Provide the [X, Y] coordinate of the cell's center where the given text is located.  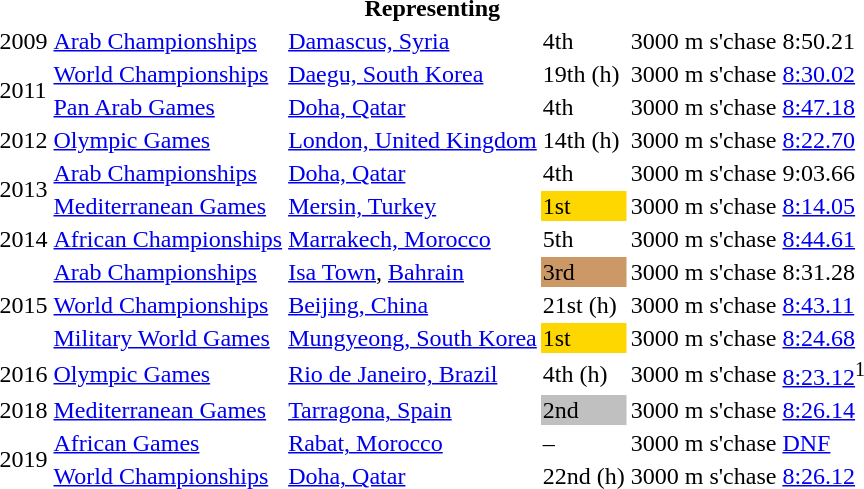
2nd [584, 410]
African Games [168, 443]
Beijing, China [413, 305]
Pan Arab Games [168, 107]
Isa Town, Bahrain [413, 272]
London, United Kingdom [413, 140]
19th (h) [584, 74]
4th (h) [584, 374]
21st (h) [584, 305]
Rabat, Morocco [413, 443]
Mungyeong, South Korea [413, 338]
Tarragona, Spain [413, 410]
3rd [584, 272]
Rio de Janeiro, Brazil [413, 374]
Military World Games [168, 338]
14th (h) [584, 140]
Mersin, Turkey [413, 206]
5th [584, 239]
Marrakech, Morocco [413, 239]
African Championships [168, 239]
Daegu, South Korea [413, 74]
– [584, 443]
Damascus, Syria [413, 41]
